For the text-containing cell, return its midpoint in [x, y] coordinate format. 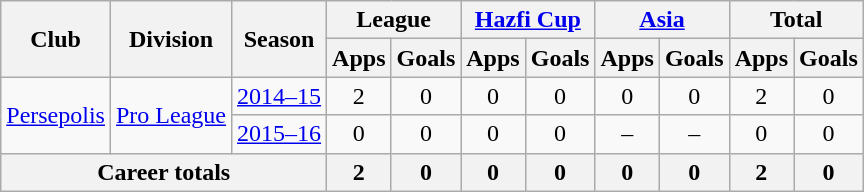
Season [280, 39]
Pro League [170, 115]
Hazfi Cup [528, 20]
2014–15 [280, 96]
Total [796, 20]
Persepolis [56, 115]
Division [170, 39]
2015–16 [280, 134]
Club [56, 39]
League [394, 20]
Career totals [164, 172]
Asia [662, 20]
